Find where the given text appears and provide that cell's center as [x, y] coordinate. 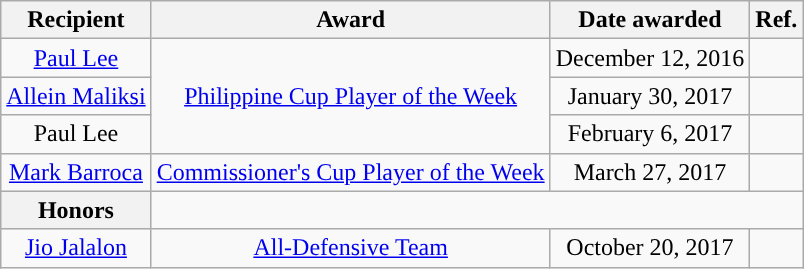
Philippine Cup Player of the Week [350, 96]
Date awarded [650, 20]
Mark Barroca [76, 172]
Recipient [76, 20]
December 12, 2016 [650, 58]
Commissioner's Cup Player of the Week [350, 172]
January 30, 2017 [650, 96]
Ref. [776, 20]
October 20, 2017 [650, 248]
Honors [76, 210]
All-Defensive Team [350, 248]
Jio Jalalon [76, 248]
Award [350, 20]
February 6, 2017 [650, 134]
Allein Maliksi [76, 96]
March 27, 2017 [650, 172]
